Provide the (x, y) coordinate of the cell's center where the given text is located.  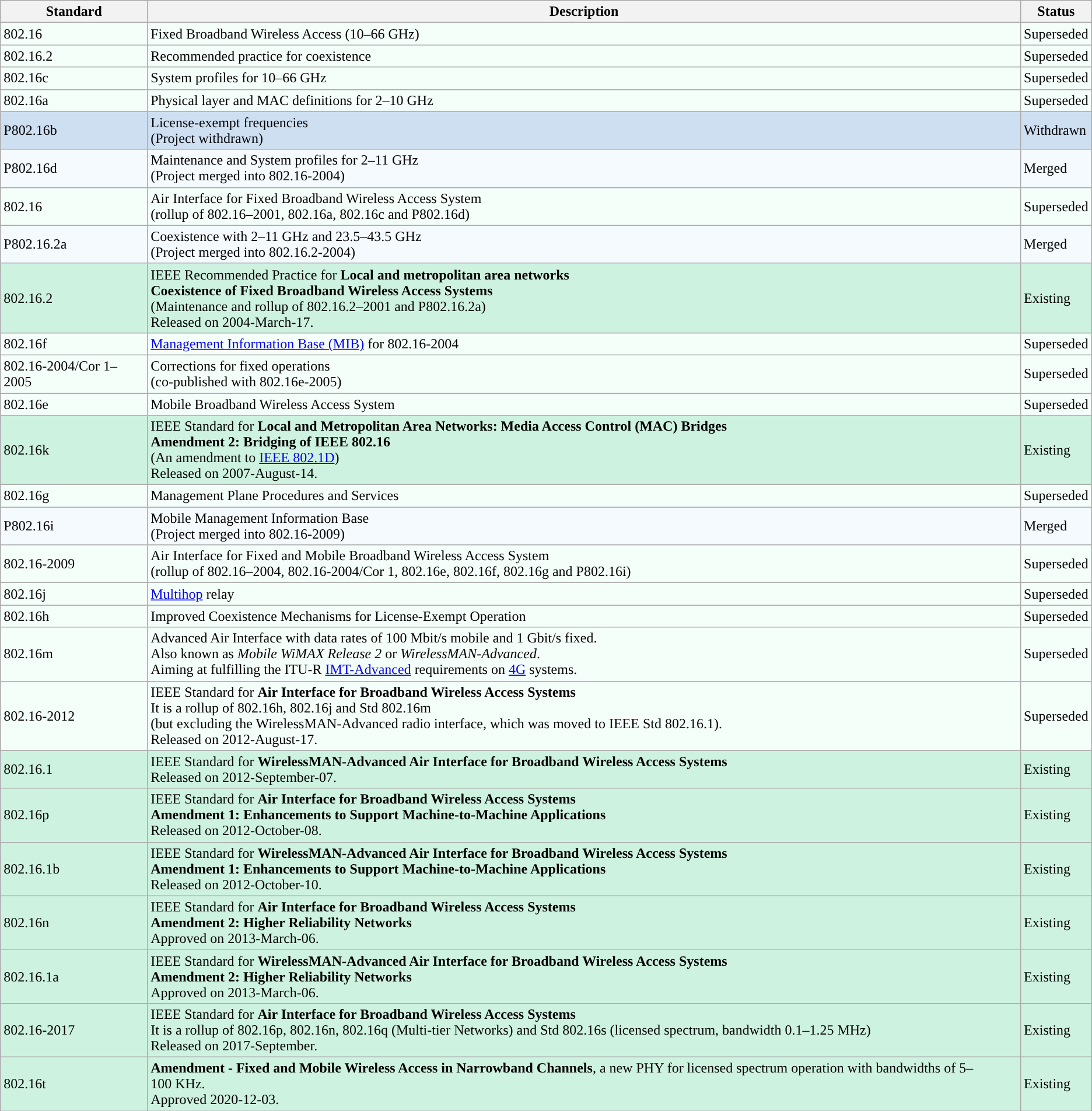
Corrections for fixed operations(co-published with 802.16e-2005) (584, 373)
Maintenance and System profiles for 2–11 GHz(Project merged into 802.16-2004) (584, 168)
IEEE Standard for Air Interface for Broadband Wireless Access SystemsAmendment 2: Higher Reliability NetworksApproved on 2013-March-06. (584, 923)
Status (1056, 12)
802.16.1 (74, 769)
System profiles for 10–66 GHz (584, 78)
Multihop relay (584, 594)
Mobile Management Information Base(Project merged into 802.16-2009) (584, 526)
802.16g (74, 496)
P802.16b (74, 131)
802.16a (74, 100)
802.16-2009 (74, 564)
Air Interface for Fixed and Mobile Broadband Wireless Access System(rollup of 802.16–2004, 802.16-2004/Cor 1, 802.16e, 802.16f, 802.16g and P802.16i) (584, 564)
License-exempt frequencies(Project withdrawn) (584, 131)
802.16n (74, 923)
Fixed Broadband Wireless Access (10–66 GHz) (584, 34)
Improved Coexistence Mechanisms for License-Exempt Operation (584, 616)
802.16-2004/Cor 1–2005 (74, 373)
Withdrawn (1056, 131)
802.16k (74, 450)
IEEE Standard for WirelessMAN-Advanced Air Interface for Broadband Wireless Access SystemsReleased on 2012-September-07. (584, 769)
802.16-2017 (74, 1030)
802.16p (74, 815)
P802.16i (74, 526)
Mobile Broadband Wireless Access System (584, 404)
Management Information Base (MIB) for 802.16-2004 (584, 344)
Physical layer and MAC definitions for 2–10 GHz (584, 100)
Management Plane Procedures and Services (584, 496)
802.16.1a (74, 976)
802.16f (74, 344)
802.16j (74, 594)
Description (584, 12)
802.16h (74, 616)
802.16c (74, 78)
802.16-2012 (74, 715)
802.16.1b (74, 869)
Standard (74, 12)
Air Interface for Fixed Broadband Wireless Access System(rollup of 802.16–2001, 802.16a, 802.16c and P802.16d) (584, 207)
P802.16d (74, 168)
802.16m (74, 654)
Recommended practice for coexistence (584, 56)
802.16e (74, 404)
P802.16.2a (74, 244)
802.16t (74, 1084)
Coexistence with 2–11 GHz and 23.5–43.5 GHz(Project merged into 802.16.2-2004) (584, 244)
